Extract the (x, y) coordinate from the center of the cell holding the provided text.  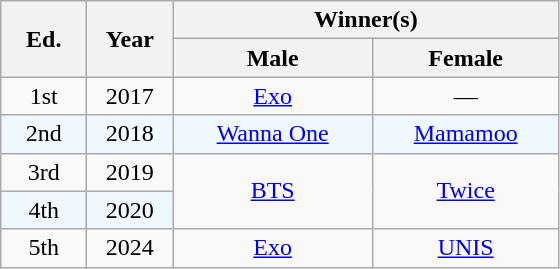
1st (44, 96)
3rd (44, 172)
2020 (130, 210)
Winner(s) (366, 20)
— (466, 96)
Twice (466, 191)
Male (273, 58)
2019 (130, 172)
Mamamoo (466, 134)
5th (44, 248)
Wanna One (273, 134)
Female (466, 58)
2018 (130, 134)
2nd (44, 134)
Ed. (44, 39)
Year (130, 39)
2024 (130, 248)
4th (44, 210)
2017 (130, 96)
BTS (273, 191)
UNIS (466, 248)
